Return the (X, Y) coordinate for the center point of the cell that contains the specified text.  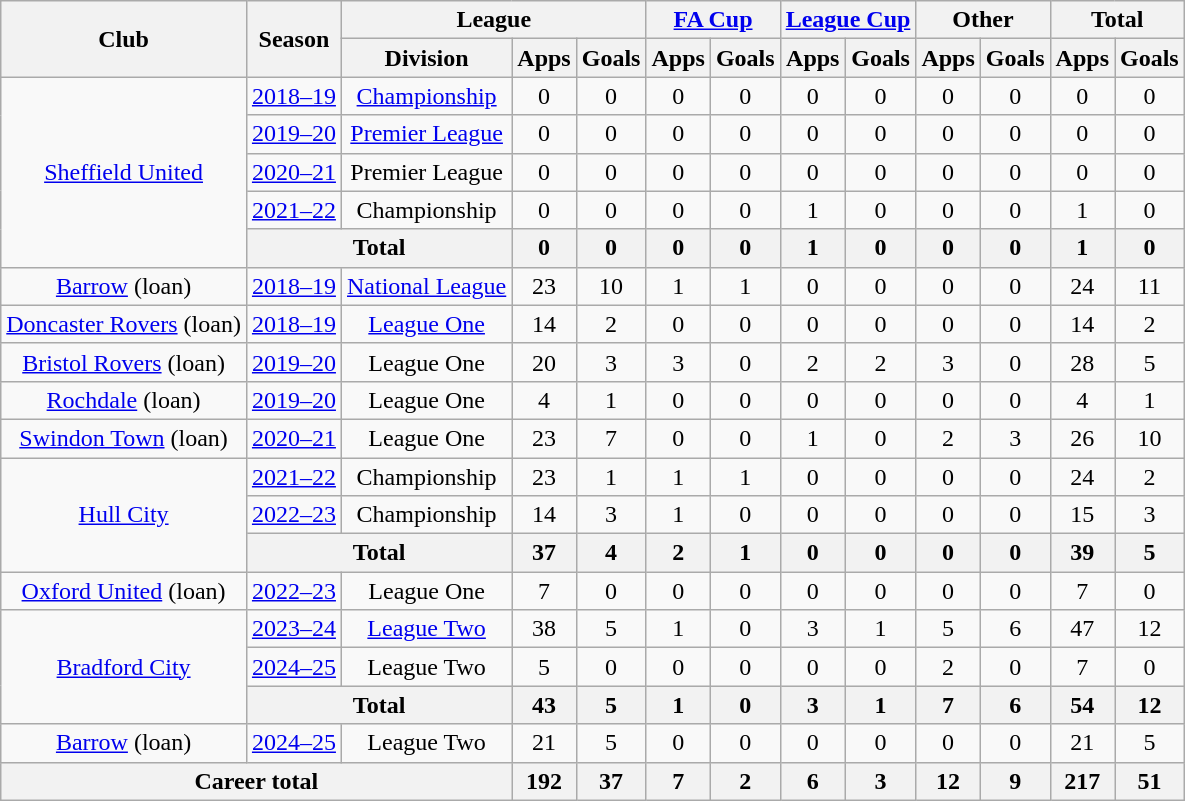
11 (1149, 286)
9 (1015, 781)
217 (1082, 781)
15 (1082, 515)
FA Cup (713, 20)
51 (1149, 781)
2023–24 (294, 629)
Division (426, 58)
54 (1082, 705)
Bradford City (124, 667)
Season (294, 39)
Bristol Rovers (loan) (124, 362)
Rochdale (loan) (124, 400)
Hull City (124, 515)
Career total (256, 781)
Club (124, 39)
192 (544, 781)
National League (426, 286)
47 (1082, 629)
Other (983, 20)
League (493, 20)
39 (1082, 553)
League Cup (848, 20)
Oxford United (loan) (124, 591)
Sheffield United (124, 172)
20 (544, 362)
Swindon Town (loan) (124, 438)
43 (544, 705)
28 (1082, 362)
38 (544, 629)
26 (1082, 438)
Doncaster Rovers (loan) (124, 324)
